Search for the cell housing the specified text and yield its (X, Y) center coordinate. 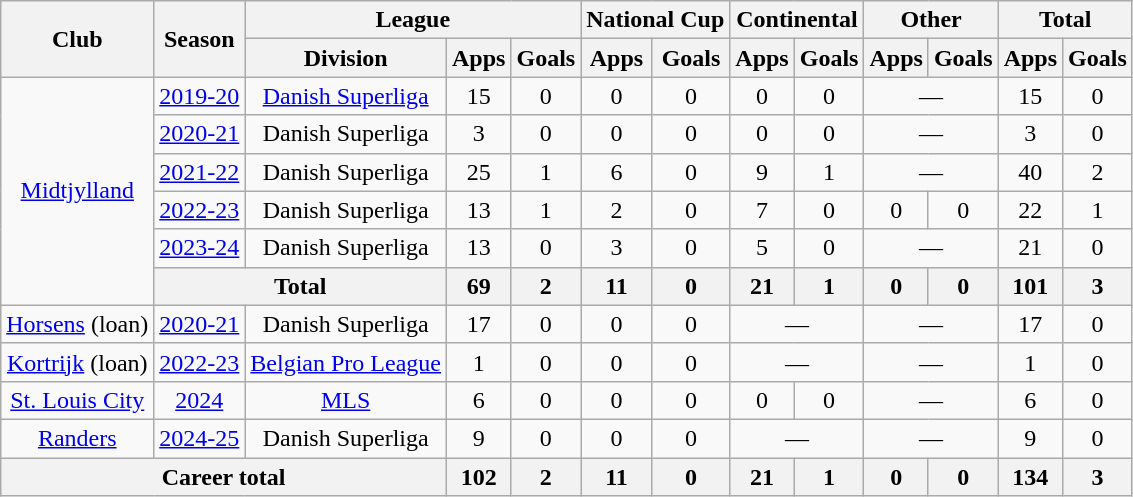
Division (346, 58)
102 (479, 477)
Kortrijk (loan) (78, 362)
League (413, 20)
2019-20 (200, 96)
MLS (346, 400)
2024-25 (200, 438)
Horsens (loan) (78, 324)
St. Louis City (78, 400)
Career total (224, 477)
2021-22 (200, 172)
2023-24 (200, 248)
Club (78, 39)
69 (479, 286)
Midtjylland (78, 191)
25 (479, 172)
Belgian Pro League (346, 362)
Continental (797, 20)
101 (1030, 286)
7 (762, 210)
Randers (78, 438)
Season (200, 39)
134 (1030, 477)
40 (1030, 172)
22 (1030, 210)
National Cup (656, 20)
5 (762, 248)
Other (931, 20)
2024 (200, 400)
